Identify which cell holds the provided text, then report its (X, Y) central coordinate. 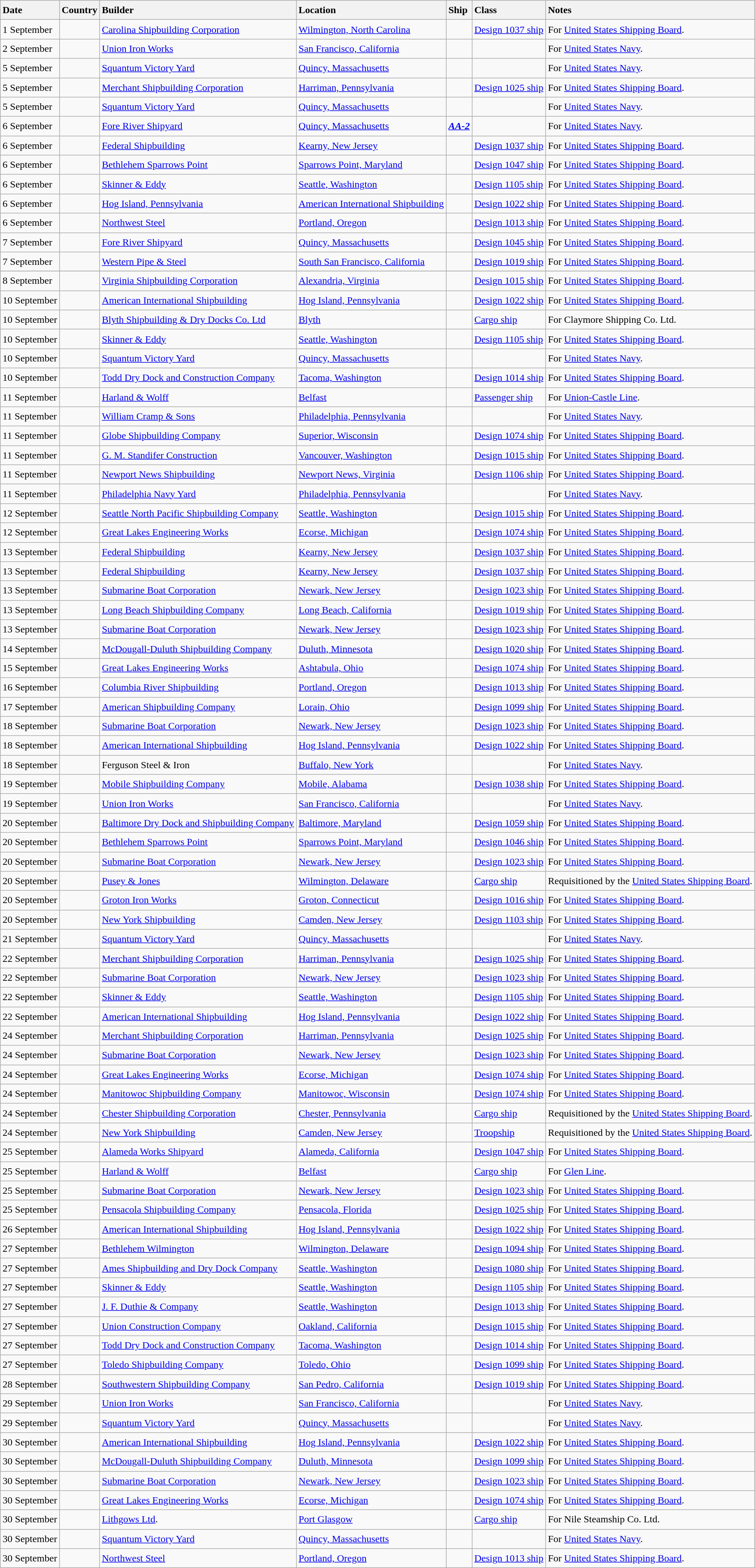
26 September (30, 1230)
Pusey & Jones (198, 881)
Globe Shipbuilding Company (198, 436)
Vancouver, Washington (371, 455)
For Union-Castle Line. (650, 397)
Troopship (509, 1133)
Class (509, 10)
William Cramp & Sons (198, 416)
Toledo Shipbuilding Company (198, 1364)
Alexandria, Virginia (371, 281)
Ferguson Steel & Iron (198, 765)
Philadelphia Navy Yard (198, 493)
American Shipbuilding Company (198, 706)
Design 1103 ship (509, 919)
Oakland, California (371, 1326)
Design 1094 ship (509, 1248)
28 September (30, 1384)
Alameda Works Shipyard (198, 1151)
21 September (30, 939)
Alameda, California (371, 1151)
Toledo, Ohio (371, 1364)
For Claymore Shipping Co. Ltd. (650, 320)
Long Beach, California (371, 610)
Western Pipe & Steel (198, 262)
Blyth (371, 320)
Manitowoc Shipbuilding Company (198, 1094)
Bethlehem Wilmington (198, 1248)
For Glen Line. (650, 1171)
Long Beach Shipbuilding Company (198, 610)
Mobile Shipbuilding Company (198, 784)
Groton, Connecticut (371, 901)
Superior, Wisconsin (371, 436)
1 September (30, 30)
Passenger ship (509, 397)
14 September (30, 649)
Builder (198, 10)
San Pedro, California (371, 1384)
Baltimore, Maryland (371, 822)
Notes (650, 10)
Virginia Shipbuilding Corporation (198, 281)
Lithgows Ltd. (198, 1520)
J. F. Duthie & Company (198, 1307)
South San Francisco, California (371, 262)
Ship (459, 10)
8 September (30, 281)
Design 1080 ship (509, 1268)
Ames Shipbuilding and Dry Dock Company (198, 1268)
Southwestern Shipbuilding Company (198, 1384)
Design 1045 ship (509, 243)
AA-2 (459, 126)
16 September (30, 688)
Port Glasgow (371, 1520)
2 September (30, 49)
Ashtabula, Ohio (371, 668)
Pensacola Shipbuilding Company (198, 1210)
Carolina Shipbuilding Corporation (198, 30)
Newport News, Virginia (371, 475)
Design 1046 ship (509, 842)
Wilmington, North Carolina (371, 30)
Design 1059 ship (509, 822)
17 September (30, 706)
Design 1038 ship (509, 784)
For Nile Steamship Co. Ltd. (650, 1520)
Groton Iron Works (198, 901)
Newport News Shipbuilding (198, 475)
Design 1106 ship (509, 475)
Chester, Pennsylvania (371, 1113)
Chester Shipbuilding Corporation (198, 1113)
Country (79, 10)
Columbia River Shipbuilding (198, 688)
Union Construction Company (198, 1326)
15 September (30, 668)
Manitowoc, Wisconsin (371, 1094)
Lorain, Ohio (371, 706)
Seattle North Pacific Shipbuilding Company (198, 513)
Design 1020 ship (509, 649)
Location (371, 10)
Date (30, 10)
Buffalo, New York (371, 765)
G. M. Standifer Construction (198, 455)
Blyth Shipbuilding & Dry Docks Co. Ltd (198, 320)
Baltimore Dry Dock and Shipbuilding Company (198, 822)
Pensacola, Florida (371, 1210)
Mobile, Alabama (371, 784)
Design 1016 ship (509, 901)
